Determine the (x, y) coordinate at the center of the cell enclosing the given text.  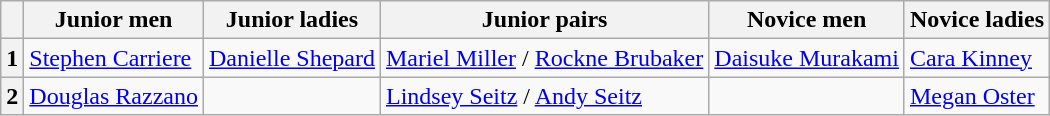
Mariel Miller / Rockne Brubaker (544, 58)
Danielle Shepard (292, 58)
Stephen Carriere (114, 58)
Daisuke Murakami (807, 58)
Douglas Razzano (114, 96)
Junior men (114, 20)
Cara Kinney (976, 58)
1 (12, 58)
Megan Oster (976, 96)
Lindsey Seitz / Andy Seitz (544, 96)
Novice men (807, 20)
2 (12, 96)
Novice ladies (976, 20)
Junior pairs (544, 20)
Junior ladies (292, 20)
